Output the [X, Y] coordinate of the center of the cell containing the given text.  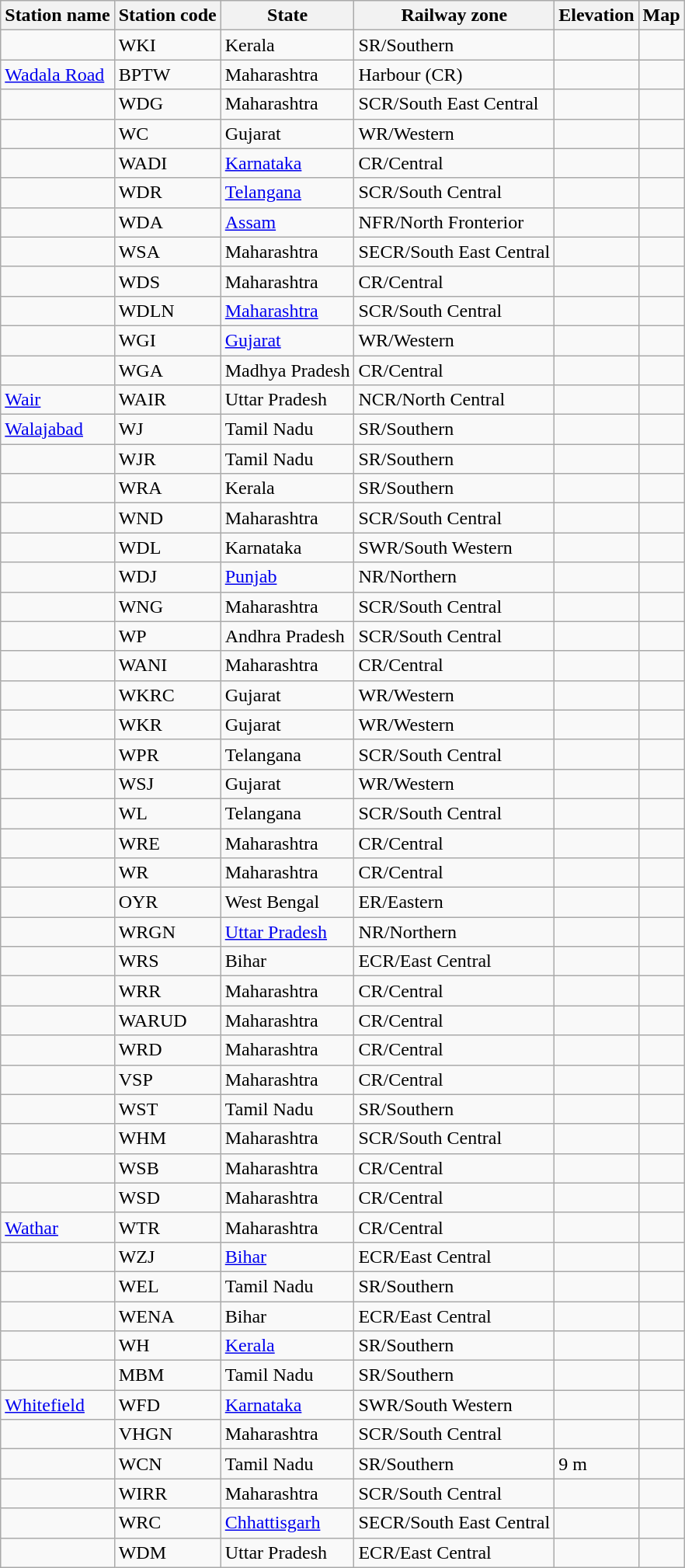
Elevation [596, 16]
WP [168, 636]
WIRR [168, 1493]
WFD [168, 1405]
WPR [168, 754]
WGI [168, 340]
WRS [168, 961]
WDLN [168, 311]
WRGN [168, 932]
Whitefield [57, 1405]
WSA [168, 252]
WJR [168, 459]
WRA [168, 488]
NFR/North Fronterior [454, 222]
WDS [168, 281]
MBM [168, 1375]
BPTW [168, 75]
Wair [57, 400]
WADI [168, 163]
Station name [57, 16]
Railway zone [454, 16]
WDM [168, 1552]
WC [168, 134]
9 m [596, 1464]
Walajabad [57, 429]
WKI [168, 45]
Madhya Pradesh [287, 370]
WZJ [168, 1257]
VHGN [168, 1434]
State [287, 16]
WEL [168, 1286]
Map [662, 16]
WGA [168, 370]
WDA [168, 222]
WDR [168, 193]
WND [168, 518]
WR [168, 873]
WSD [168, 1198]
Harbour (CR) [454, 75]
West Bengal [287, 902]
WHM [168, 1139]
WDL [168, 548]
Wathar [57, 1227]
ER/Eastern [454, 902]
WKRC [168, 695]
WDJ [168, 577]
Andhra Pradesh [287, 636]
WSB [168, 1168]
WANI [168, 666]
Assam [287, 222]
WRE [168, 843]
WSJ [168, 784]
Punjab [287, 577]
WDG [168, 104]
WNG [168, 607]
Wadala Road [57, 75]
VSP [168, 1080]
WAIR [168, 400]
WRR [168, 991]
WENA [168, 1316]
Station code [168, 16]
WKR [168, 725]
Chhattisgarh [287, 1523]
WH [168, 1346]
WRC [168, 1523]
WCN [168, 1464]
WL [168, 813]
WJ [168, 429]
SCR/South East Central [454, 104]
WTR [168, 1227]
NCR/North Central [454, 400]
WARUD [168, 1020]
WRD [168, 1050]
WST [168, 1109]
OYR [168, 902]
